Determine the [X, Y] coordinate at the center of the cell enclosing the given text.  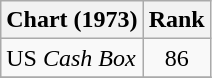
Rank [176, 20]
86 [176, 58]
Chart (1973) [72, 20]
US Cash Box [72, 58]
